Extract the (x, y) coordinate from the center of the cell holding the provided text.  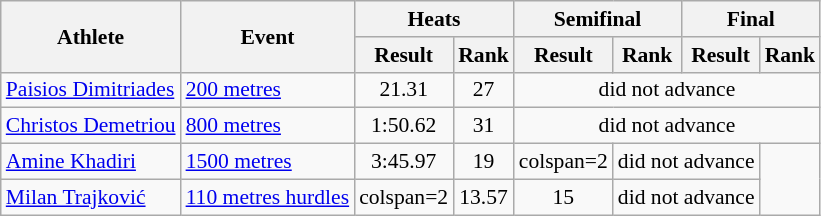
800 metres (268, 126)
1500 metres (268, 162)
110 metres hurdles (268, 197)
200 metres (268, 90)
31 (484, 126)
19 (484, 162)
21.31 (404, 90)
27 (484, 90)
Athlete (91, 36)
1:50.62 (404, 126)
3:45.97 (404, 162)
Amine Khadiri (91, 162)
Heats (434, 19)
13.57 (484, 197)
15 (564, 197)
Semifinal (598, 19)
Milan Trajković (91, 197)
Paisios Dimitriades (91, 90)
Final (750, 19)
Christos Demetriou (91, 126)
Event (268, 36)
